Return [x, y] of the center of cell containing provided text 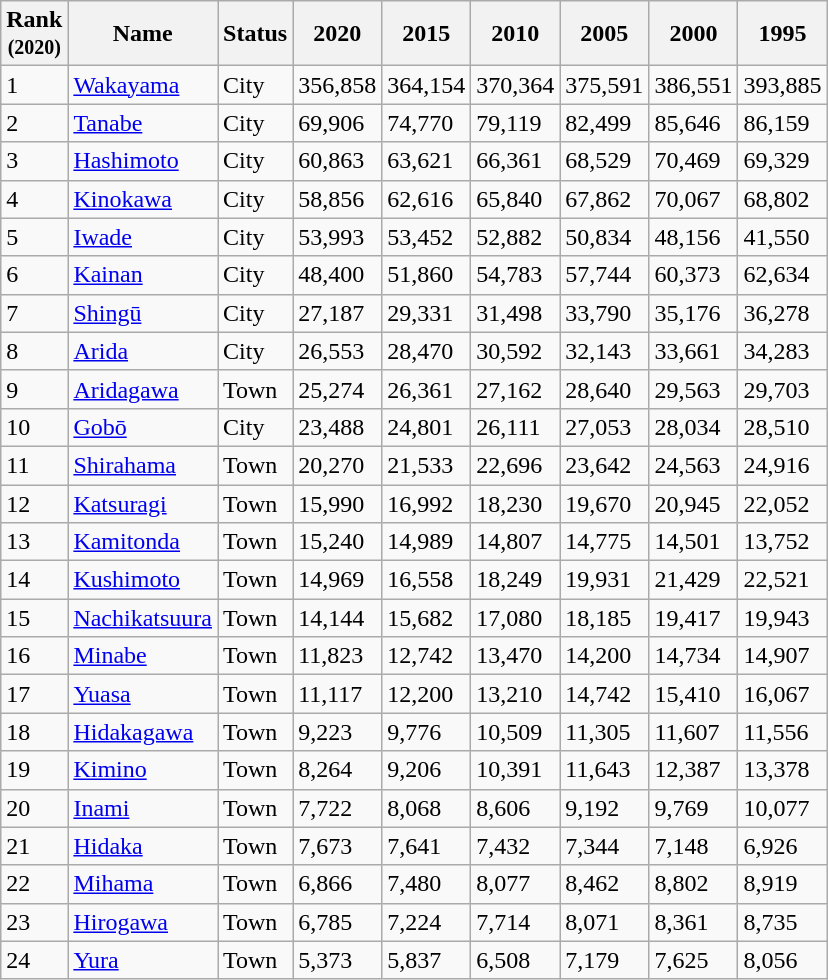
16,067 [782, 694]
7 [34, 313]
13,378 [782, 770]
66,361 [516, 161]
19 [34, 770]
74,770 [426, 123]
2015 [426, 34]
33,790 [604, 313]
11,607 [694, 732]
51,860 [426, 275]
Rank(2020) [34, 34]
7,344 [604, 846]
Katsuragi [143, 503]
11 [34, 465]
Arida [143, 351]
18,230 [516, 503]
67,862 [604, 199]
68,529 [604, 161]
19,417 [694, 618]
Aridagawa [143, 389]
27,187 [338, 313]
370,364 [516, 85]
8,462 [604, 884]
69,906 [338, 123]
24 [34, 960]
7,480 [426, 884]
10,509 [516, 732]
7,722 [338, 808]
6,926 [782, 846]
26,361 [426, 389]
12 [34, 503]
69,329 [782, 161]
28,510 [782, 427]
19,943 [782, 618]
9,776 [426, 732]
22,052 [782, 503]
58,856 [338, 199]
62,634 [782, 275]
12,200 [426, 694]
13 [34, 542]
14,775 [604, 542]
29,331 [426, 313]
5,837 [426, 960]
19,931 [604, 580]
10,391 [516, 770]
7,714 [516, 922]
Iwade [143, 237]
7,625 [694, 960]
2005 [604, 34]
Tanabe [143, 123]
11,643 [604, 770]
Shirahama [143, 465]
26,553 [338, 351]
86,159 [782, 123]
14,144 [338, 618]
25,274 [338, 389]
Kimino [143, 770]
Hidaka [143, 846]
375,591 [604, 85]
1995 [782, 34]
17 [34, 694]
60,863 [338, 161]
14,742 [604, 694]
20,270 [338, 465]
23 [34, 922]
20,945 [694, 503]
53,452 [426, 237]
32,143 [604, 351]
28,640 [604, 389]
8 [34, 351]
Nachikatsuura [143, 618]
33,661 [694, 351]
11,823 [338, 656]
Hashimoto [143, 161]
14,734 [694, 656]
20 [34, 808]
Kinokawa [143, 199]
7,179 [604, 960]
21,533 [426, 465]
2010 [516, 34]
Hidakagawa [143, 732]
54,783 [516, 275]
34,283 [782, 351]
30,592 [516, 351]
8,361 [694, 922]
14,501 [694, 542]
Kainan [143, 275]
Kamitonda [143, 542]
11,117 [338, 694]
12,387 [694, 770]
23,642 [604, 465]
9 [34, 389]
386,551 [694, 85]
29,563 [694, 389]
Status [256, 34]
6,508 [516, 960]
7,673 [338, 846]
15 [34, 618]
7,641 [426, 846]
19,670 [604, 503]
15,990 [338, 503]
27,053 [604, 427]
57,744 [604, 275]
79,119 [516, 123]
Minabe [143, 656]
11,556 [782, 732]
52,882 [516, 237]
9,769 [694, 808]
36,278 [782, 313]
7,432 [516, 846]
65,840 [516, 199]
Wakayama [143, 85]
18,185 [604, 618]
6 [34, 275]
Gobō [143, 427]
13,210 [516, 694]
14,807 [516, 542]
8,056 [782, 960]
15,682 [426, 618]
60,373 [694, 275]
82,499 [604, 123]
28,034 [694, 427]
Yura [143, 960]
22,521 [782, 580]
356,858 [338, 85]
48,400 [338, 275]
Mihama [143, 884]
13,752 [782, 542]
10 [34, 427]
8,802 [694, 884]
3 [34, 161]
Inami [143, 808]
15,240 [338, 542]
28,470 [426, 351]
63,621 [426, 161]
24,563 [694, 465]
22,696 [516, 465]
18 [34, 732]
Shingū [143, 313]
393,885 [782, 85]
7,148 [694, 846]
6,785 [338, 922]
14,969 [338, 580]
2000 [694, 34]
6,866 [338, 884]
2 [34, 123]
70,469 [694, 161]
16 [34, 656]
48,156 [694, 237]
8,264 [338, 770]
8,606 [516, 808]
9,223 [338, 732]
Hirogawa [143, 922]
2020 [338, 34]
14,989 [426, 542]
364,154 [426, 85]
85,646 [694, 123]
9,192 [604, 808]
29,703 [782, 389]
15,410 [694, 694]
24,801 [426, 427]
70,067 [694, 199]
18,249 [516, 580]
53,993 [338, 237]
8,077 [516, 884]
5 [34, 237]
41,550 [782, 237]
27,162 [516, 389]
21,429 [694, 580]
1 [34, 85]
8,919 [782, 884]
16,558 [426, 580]
26,111 [516, 427]
17,080 [516, 618]
Yuasa [143, 694]
12,742 [426, 656]
Kushimoto [143, 580]
21 [34, 846]
13,470 [516, 656]
8,068 [426, 808]
Name [143, 34]
7,224 [426, 922]
50,834 [604, 237]
16,992 [426, 503]
22 [34, 884]
8,735 [782, 922]
14,200 [604, 656]
4 [34, 199]
14,907 [782, 656]
23,488 [338, 427]
5,373 [338, 960]
8,071 [604, 922]
62,616 [426, 199]
14 [34, 580]
24,916 [782, 465]
11,305 [604, 732]
10,077 [782, 808]
68,802 [782, 199]
35,176 [694, 313]
9,206 [426, 770]
31,498 [516, 313]
